For the text-containing cell, return its midpoint in [x, y] coordinate format. 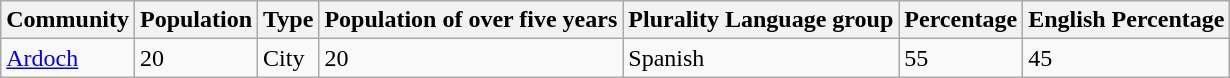
City [288, 58]
Community [68, 20]
Spanish [761, 58]
Population [196, 20]
Type [288, 20]
55 [961, 58]
Plurality Language group [761, 20]
Percentage [961, 20]
English Percentage [1126, 20]
Population of over five years [471, 20]
45 [1126, 58]
Ardoch [68, 58]
